Extract the [x, y] coordinate from the center of the cell holding the provided text.  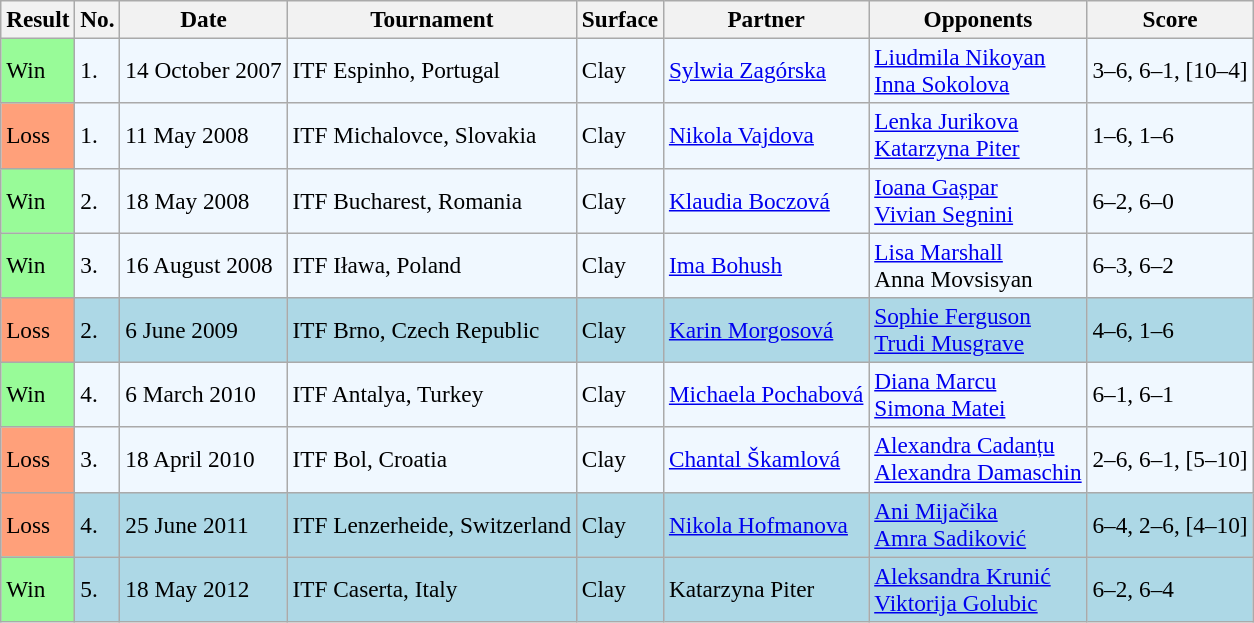
Diana Marcu Simona Matei [978, 394]
Ima Bohush [766, 264]
Sylwia Zagórska [766, 70]
ITF Lenzerheide, Switzerland [432, 524]
Tournament [432, 19]
Lenka Jurikova Katarzyna Piter [978, 136]
Ani Mijačika Amra Sadiković [978, 524]
Surface [620, 19]
Klaudia Boczová [766, 200]
6–2, 6–0 [1170, 200]
Katarzyna Piter [766, 588]
ITF Antalya, Turkey [432, 394]
Nikola Hofmanova [766, 524]
Karin Morgosová [766, 330]
ITF Bol, Croatia [432, 460]
ITF Iława, Poland [432, 264]
Partner [766, 19]
ITF Caserta, Italy [432, 588]
5. [98, 588]
Alexandra Cadanțu Alexandra Damaschin [978, 460]
Chantal Škamlová [766, 460]
Lisa Marshall Anna Movsisyan [978, 264]
ITF Michalovce, Slovakia [432, 136]
Ioana Gașpar Vivian Segnini [978, 200]
14 October 2007 [204, 70]
25 June 2011 [204, 524]
18 May 2008 [204, 200]
18 April 2010 [204, 460]
Result [38, 19]
2–6, 6–1, [5–10] [1170, 460]
6–2, 6–4 [1170, 588]
ITF Espinho, Portugal [432, 70]
No. [98, 19]
Michaela Pochabová [766, 394]
6–1, 6–1 [1170, 394]
18 May 2012 [204, 588]
Opponents [978, 19]
ITF Bucharest, Romania [432, 200]
4–6, 1–6 [1170, 330]
Nikola Vajdova [766, 136]
6 March 2010 [204, 394]
Date [204, 19]
Sophie Ferguson Trudi Musgrave [978, 330]
Liudmila Nikoyan Inna Sokolova [978, 70]
1–6, 1–6 [1170, 136]
Score [1170, 19]
6–4, 2–6, [4–10] [1170, 524]
11 May 2008 [204, 136]
6 June 2009 [204, 330]
Aleksandra Krunić Viktorija Golubic [978, 588]
6–3, 6–2 [1170, 264]
3–6, 6–1, [10–4] [1170, 70]
ITF Brno, Czech Republic [432, 330]
16 August 2008 [204, 264]
